Identify which cell holds the provided text, then report its (X, Y) central coordinate. 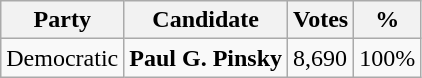
8,690 (321, 58)
Democratic (62, 58)
100% (388, 58)
% (388, 20)
Paul G. Pinsky (206, 58)
Candidate (206, 20)
Party (62, 20)
Votes (321, 20)
